Locate the cell with the specified text and output its (x, y) center coordinate. 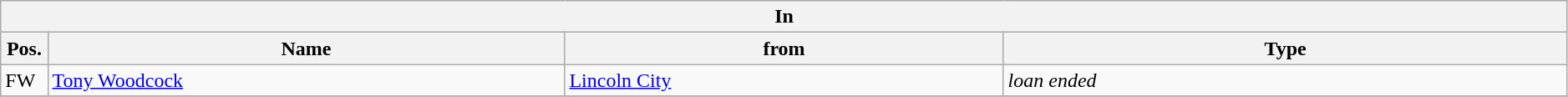
from (784, 48)
loan ended (1285, 80)
Type (1285, 48)
Pos. (24, 48)
In (784, 17)
Name (306, 48)
Lincoln City (784, 80)
Tony Woodcock (306, 80)
FW (24, 80)
